Return the (x, y) coordinate for the center point of the cell that contains the specified text.  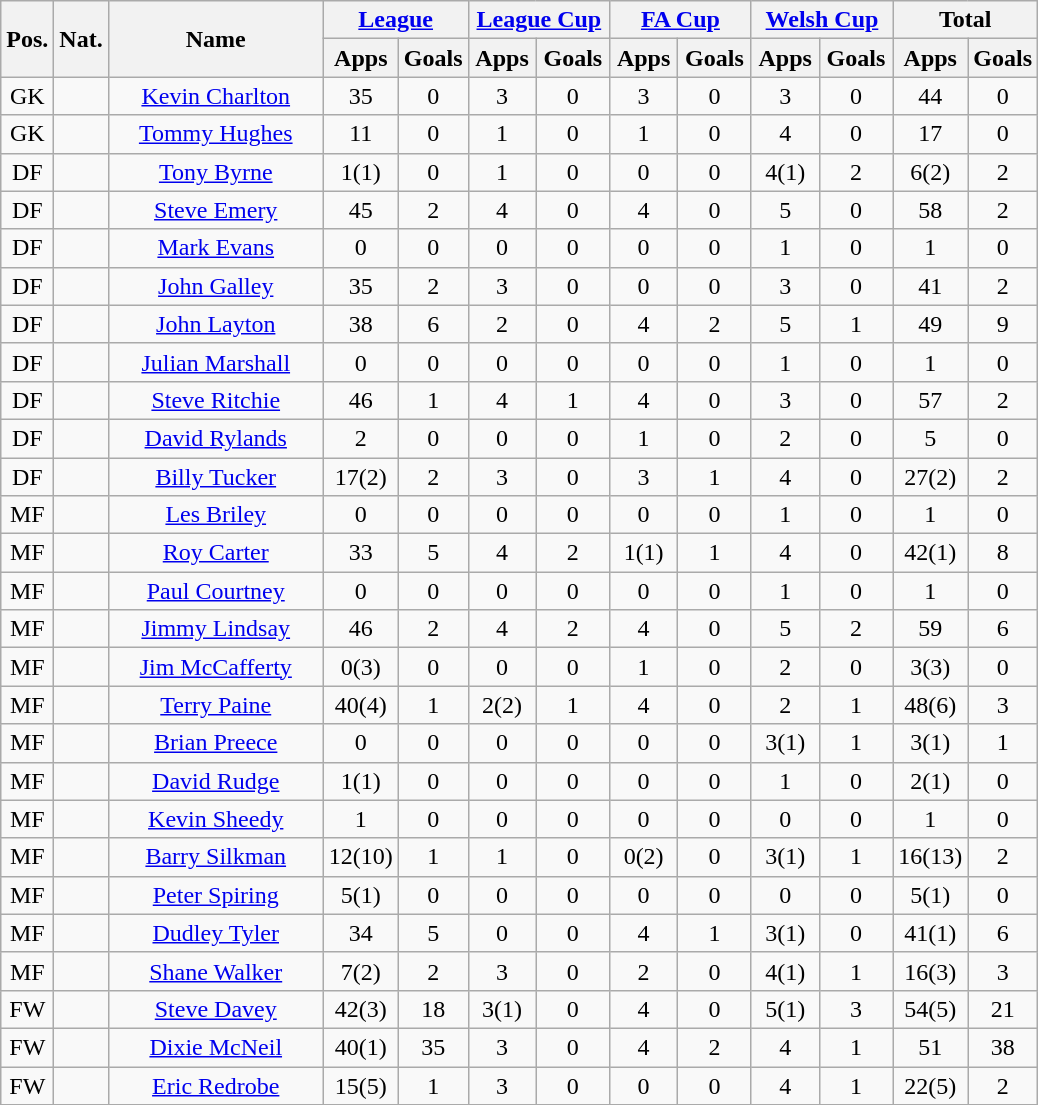
Name (216, 39)
7(2) (360, 971)
41(1) (930, 933)
45 (360, 210)
Billy Tucker (216, 477)
Kevin Charlton (216, 96)
Steve Ritchie (216, 400)
Steve Davey (216, 1009)
FA Cup (681, 20)
34 (360, 933)
Terry Paine (216, 705)
Tony Byrne (216, 172)
42(3) (360, 1009)
33 (360, 553)
17(2) (360, 477)
40(1) (360, 1047)
44 (930, 96)
22(5) (930, 1085)
17 (930, 134)
Mark Evans (216, 248)
58 (930, 210)
8 (1003, 553)
48(6) (930, 705)
27(2) (930, 477)
Jim McCafferty (216, 667)
John Galley (216, 286)
Total (966, 20)
54(5) (930, 1009)
Shane Walker (216, 971)
Roy Carter (216, 553)
9 (1003, 324)
49 (930, 324)
Eric Redrobe (216, 1085)
0(3) (360, 667)
Dudley Tyler (216, 933)
Jimmy Lindsay (216, 629)
59 (930, 629)
John Layton (216, 324)
Barry Silkman (216, 857)
Kevin Sheedy (216, 819)
6(2) (930, 172)
Steve Emery (216, 210)
League Cup (539, 20)
11 (360, 134)
42(1) (930, 553)
3(3) (930, 667)
David Rylands (216, 438)
40(4) (360, 705)
2(1) (930, 781)
Brian Preece (216, 743)
Tommy Hughes (216, 134)
57 (930, 400)
Nat. (81, 39)
15(5) (360, 1085)
18 (433, 1009)
16(3) (930, 971)
David Rudge (216, 781)
Dixie McNeil (216, 1047)
21 (1003, 1009)
Peter Spiring (216, 895)
2(2) (502, 705)
Pos. (28, 39)
51 (930, 1047)
41 (930, 286)
0(2) (644, 857)
Welsh Cup (822, 20)
League (396, 20)
Les Briley (216, 515)
12(10) (360, 857)
16(13) (930, 857)
Paul Courtney (216, 591)
Julian Marshall (216, 362)
